Pinpoint the cell where the given text exists, returning its (x, y) midpoint coordinate. 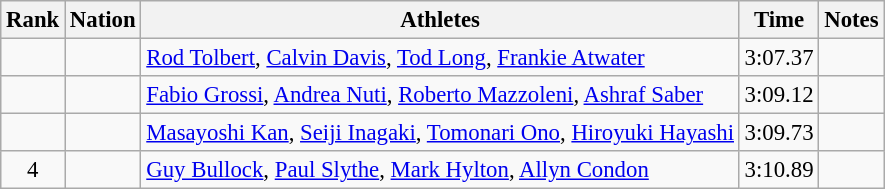
3:10.89 (779, 170)
Guy Bullock, Paul Slythe, Mark Hylton, Allyn Condon (440, 170)
Masayoshi Kan, Seiji Inagaki, Tomonari Ono, Hiroyuki Hayashi (440, 133)
3:07.37 (779, 58)
3:09.73 (779, 133)
4 (33, 170)
3:09.12 (779, 95)
Time (779, 20)
Rod Tolbert, Calvin Davis, Tod Long, Frankie Atwater (440, 58)
Fabio Grossi, Andrea Nuti, Roberto Mazzoleni, Ashraf Saber (440, 95)
Notes (852, 20)
Athletes (440, 20)
Rank (33, 20)
Nation (103, 20)
